Capture the cell that displays the provided text and extract its [X, Y] central coordinate. 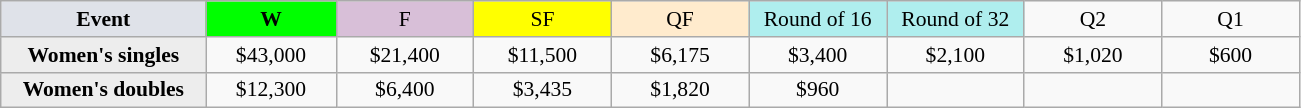
$600 [1231, 55]
$3,435 [543, 90]
SF [543, 19]
$3,400 [818, 55]
Q2 [1093, 19]
Round of 16 [818, 19]
$1,820 [680, 90]
F [405, 19]
$6,400 [405, 90]
$960 [818, 90]
$11,500 [543, 55]
Women's singles [104, 55]
$1,020 [1093, 55]
Women's doubles [104, 90]
$12,300 [271, 90]
$2,100 [955, 55]
Q1 [1231, 19]
QF [680, 19]
W [271, 19]
Round of 32 [955, 19]
Event [104, 19]
$21,400 [405, 55]
$6,175 [680, 55]
$43,000 [271, 55]
